For the text-containing cell, return its midpoint in (x, y) coordinate format. 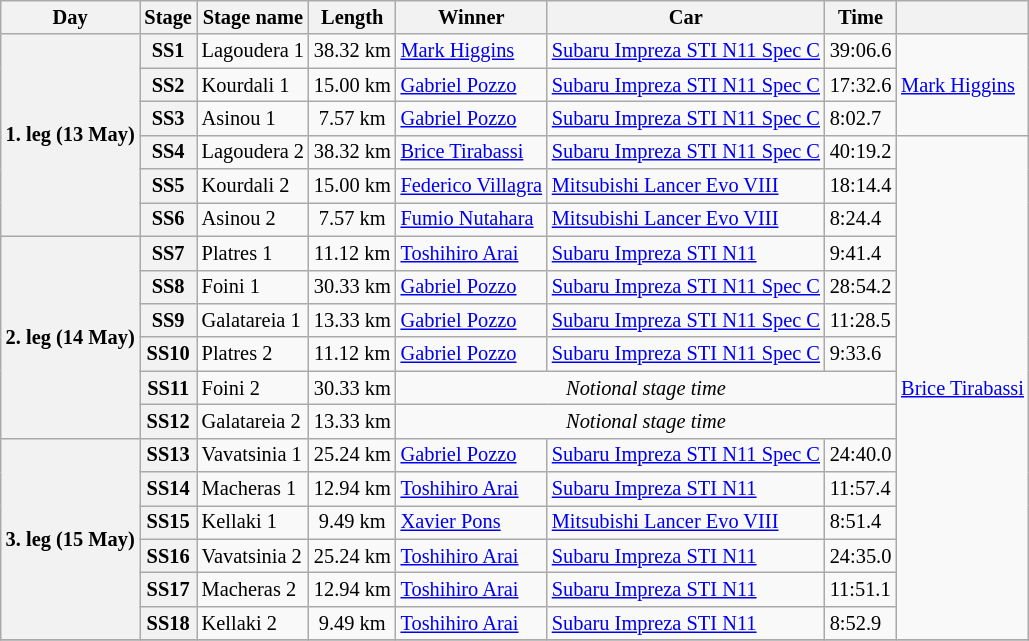
Macheras 2 (253, 589)
8:02.7 (860, 118)
8:51.4 (860, 522)
17:32.6 (860, 85)
SS14 (168, 489)
Time (860, 17)
Asinou 1 (253, 118)
8:24.4 (860, 219)
Lagoudera 2 (253, 152)
Xavier Pons (472, 522)
SS5 (168, 186)
Stage name (253, 17)
Asinou 2 (253, 219)
SS8 (168, 287)
SS9 (168, 320)
Platres 1 (253, 253)
SS10 (168, 354)
Federico Villagra (472, 186)
40:19.2 (860, 152)
24:40.0 (860, 455)
3. leg (15 May) (70, 539)
SS3 (168, 118)
SS18 (168, 623)
Macheras 1 (253, 489)
SS1 (168, 51)
Vavatsinia 1 (253, 455)
SS11 (168, 388)
Winner (472, 17)
SS17 (168, 589)
Vavatsinia 2 (253, 556)
8:52.9 (860, 623)
SS7 (168, 253)
Car (686, 17)
SS16 (168, 556)
Fumio Nutahara (472, 219)
1. leg (13 May) (70, 135)
Galatareia 1 (253, 320)
Length (352, 17)
SS12 (168, 421)
18:14.4 (860, 186)
9:33.6 (860, 354)
SS2 (168, 85)
SS4 (168, 152)
11:28.5 (860, 320)
Lagoudera 1 (253, 51)
11:51.1 (860, 589)
28:54.2 (860, 287)
Stage (168, 17)
SS13 (168, 455)
Platres 2 (253, 354)
11:57.4 (860, 489)
Galatareia 2 (253, 421)
24:35.0 (860, 556)
Kellaki 2 (253, 623)
Day (70, 17)
Kellaki 1 (253, 522)
39:06.6 (860, 51)
Foini 2 (253, 388)
9:41.4 (860, 253)
Foini 1 (253, 287)
Kourdali 2 (253, 186)
SS6 (168, 219)
SS15 (168, 522)
2. leg (14 May) (70, 337)
Kourdali 1 (253, 85)
